From the cell containing the given text, extract its center point as [x, y] coordinate. 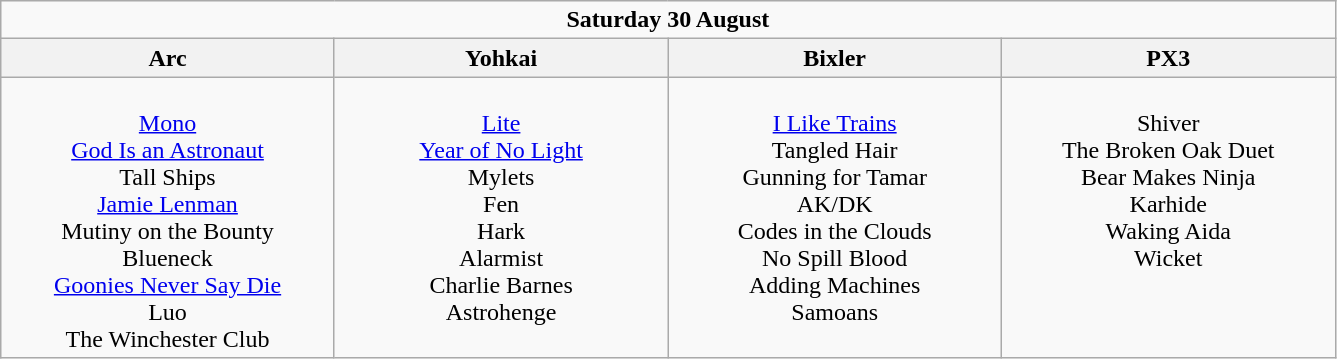
Bixler [835, 58]
Mono God Is an Astronaut Tall Ships Jamie Lenman Mutiny on the Bounty Blueneck Goonies Never Say Die Luo The Winchester Club [168, 218]
Lite Year of No Light Mylets Fen Hark Alarmist Charlie Barnes Astrohenge [501, 218]
I Like Trains Tangled Hair Gunning for Tamar AK/DK Codes in the Clouds No Spill Blood Adding Machines Samoans [835, 218]
Arc [168, 58]
PX3 [1168, 58]
Saturday 30 August [668, 20]
Yohkai [501, 58]
Shiver The Broken Oak Duet Bear Makes Ninja Karhide Waking Aida Wicket [1168, 218]
